Scan for the cell matching the given text and deliver its (x, y) coordinate at center. 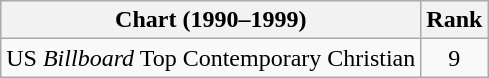
Chart (1990–1999) (211, 20)
9 (454, 58)
US Billboard Top Contemporary Christian (211, 58)
Rank (454, 20)
